Find where the given text appears and provide that cell's center as [x, y] coordinate. 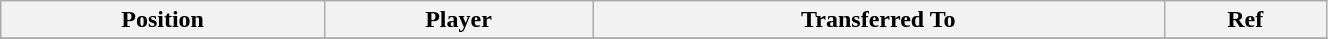
Position [163, 20]
Transferred To [878, 20]
Ref [1245, 20]
Player [458, 20]
